For the text-containing cell, return its midpoint in [x, y] coordinate format. 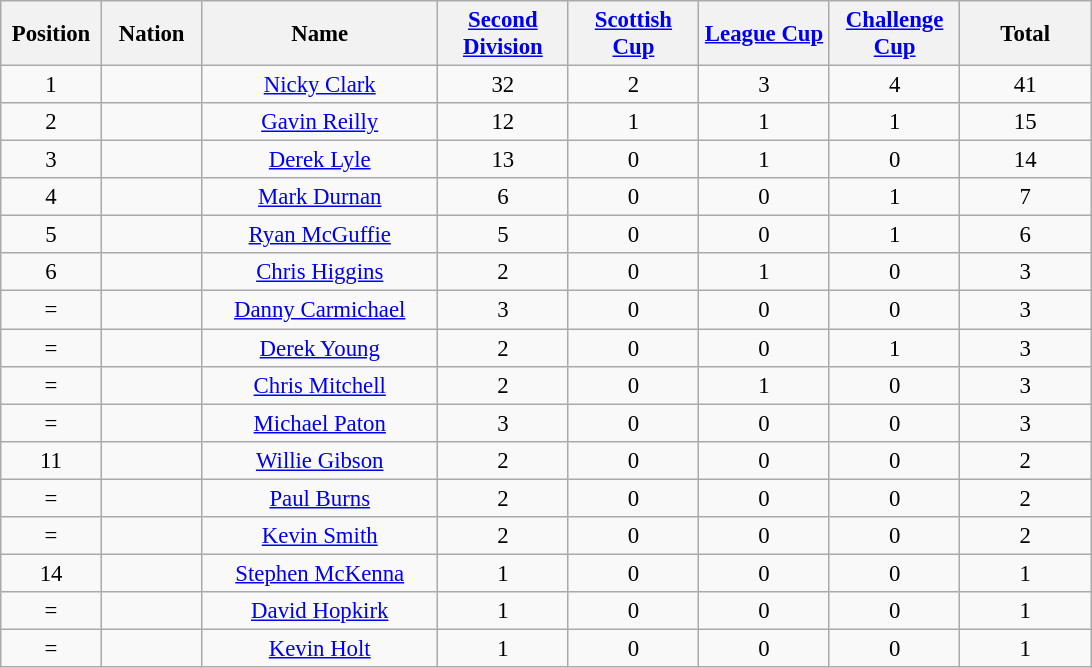
Scottish Cup [634, 34]
Paul Burns [320, 498]
13 [504, 160]
Nicky Clark [320, 85]
Derek Lyle [320, 160]
League Cup [764, 34]
Chris Mitchell [320, 385]
Kevin Holt [320, 648]
Chris Higgins [320, 273]
Kevin Smith [320, 536]
Challenge Cup [894, 34]
15 [1026, 122]
Stephen McKenna [320, 573]
Willie Gibson [320, 460]
41 [1026, 85]
Gavin Reilly [320, 122]
32 [504, 85]
12 [504, 122]
Michael Paton [320, 423]
Ryan McGuffie [320, 235]
Total [1026, 34]
Position [52, 34]
11 [52, 460]
Nation [152, 34]
Second Division [504, 34]
Mark Durnan [320, 197]
Name [320, 34]
David Hopkirk [320, 611]
7 [1026, 197]
Derek Young [320, 348]
Danny Carmichael [320, 310]
